Find where the given text appears and provide that cell's center as [X, Y] coordinate. 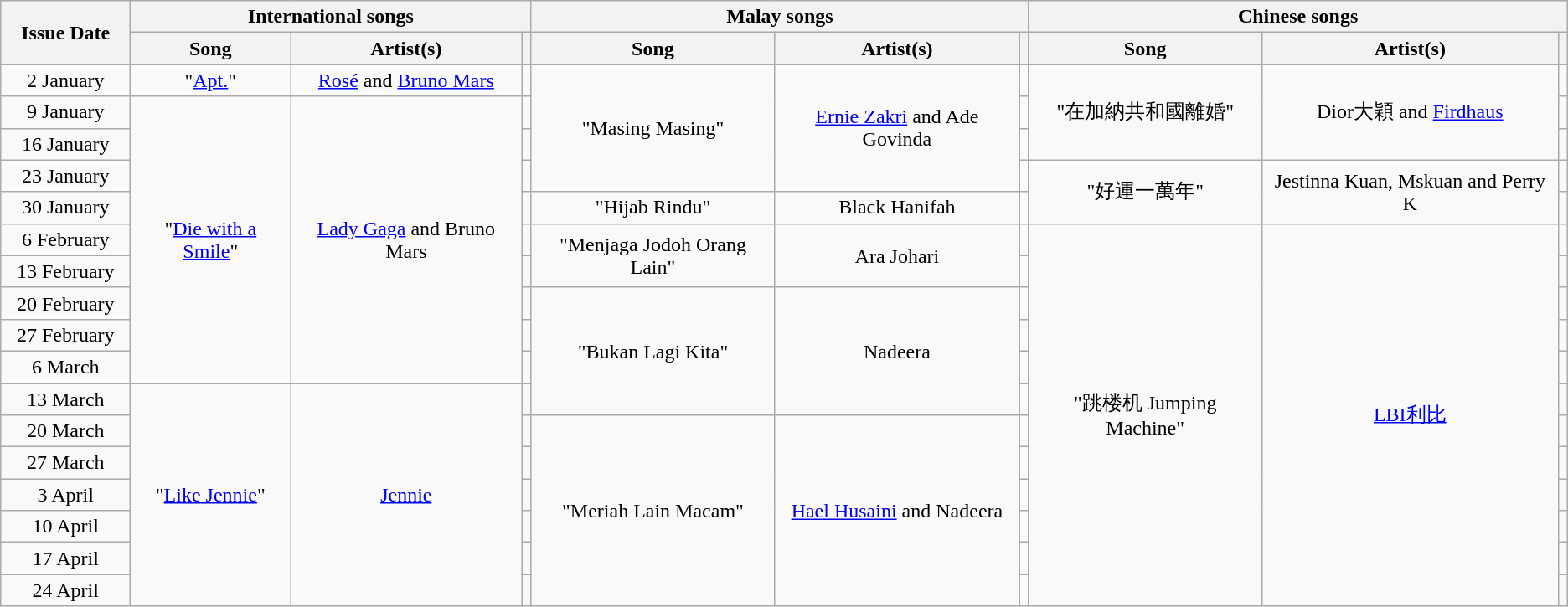
International songs [331, 17]
30 January [65, 208]
3 April [65, 495]
"在加納共和國離婚" [1146, 112]
6 March [65, 367]
LBI利比 [1410, 415]
"Menjaga Jodoh Orang Lain" [653, 255]
13 March [65, 399]
6 February [65, 239]
Ara Johari [897, 255]
20 March [65, 431]
Issue Date [65, 33]
27 March [65, 463]
Dior大穎 and Firdhaus [1410, 112]
9 January [65, 112]
Lady Gaga and Bruno Mars [406, 239]
Rosé and Bruno Mars [406, 80]
16 January [65, 144]
Malay songs [780, 17]
10 April [65, 527]
"好運一萬年" [1146, 192]
"Bukan Lagi Kita" [653, 351]
23 January [65, 176]
2 January [65, 80]
"Masing Masing" [653, 128]
Black Hanifah [897, 208]
Chinese songs [1298, 17]
"跳楼机 Jumping Machine" [1146, 415]
Ernie Zakri and Ade Govinda [897, 128]
20 February [65, 303]
17 April [65, 558]
13 February [65, 271]
27 February [65, 335]
"Die with a Smile" [211, 239]
"Apt." [211, 80]
Hael Husaini and Nadeera [897, 511]
Nadeera [897, 351]
24 April [65, 590]
Jennie [406, 495]
Jestinna Kuan, Mskuan and Perry K [1410, 192]
"Like Jennie" [211, 495]
"Hijab Rindu" [653, 208]
"Meriah Lain Macam" [653, 511]
